For the text-containing cell, return its midpoint in [X, Y] coordinate format. 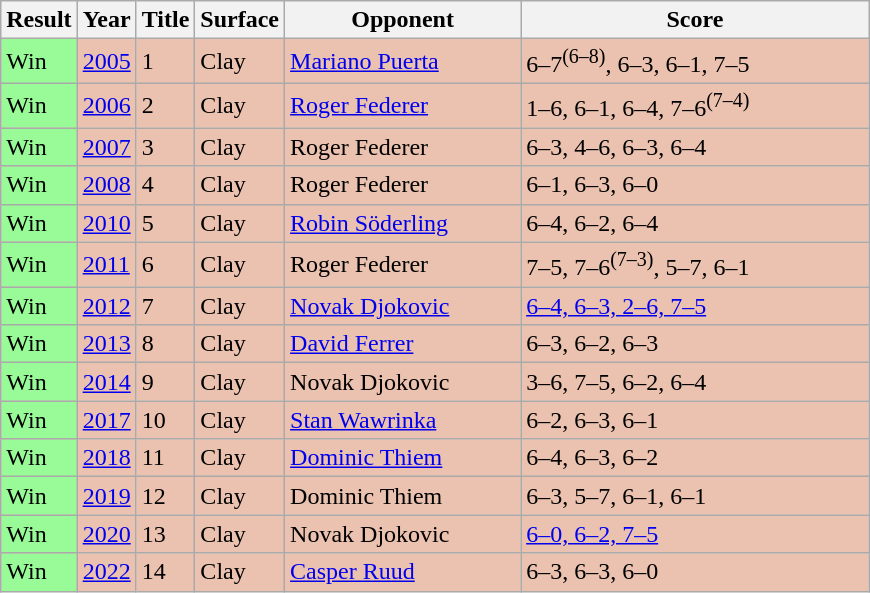
2011 [106, 264]
Score [696, 20]
6–1, 6–3, 6–0 [696, 185]
2008 [106, 185]
6–3, 6–3, 6–0 [696, 572]
6 [166, 264]
7–5, 7–6(7–3), 5–7, 6–1 [696, 264]
1 [166, 62]
Surface [240, 20]
5 [166, 223]
11 [166, 458]
2 [166, 106]
2018 [106, 458]
2019 [106, 496]
2013 [106, 344]
9 [166, 382]
3 [166, 147]
6–4, 6–2, 6–4 [696, 223]
6–3, 5–7, 6–1, 6–1 [696, 496]
14 [166, 572]
7 [166, 306]
Year [106, 20]
Robin Söderling [403, 223]
2010 [106, 223]
10 [166, 420]
6–0, 6–2, 7–5 [696, 534]
2005 [106, 62]
6–2, 6–3, 6–1 [696, 420]
3–6, 7–5, 6–2, 6–4 [696, 382]
Opponent [403, 20]
6–7(6–8), 6–3, 6–1, 7–5 [696, 62]
2020 [106, 534]
Stan Wawrinka [403, 420]
2007 [106, 147]
8 [166, 344]
2006 [106, 106]
1–6, 6–1, 6–4, 7–6(7–4) [696, 106]
Result [39, 20]
6–4, 6–3, 2–6, 7–5 [696, 306]
2022 [106, 572]
2017 [106, 420]
12 [166, 496]
Mariano Puerta [403, 62]
2012 [106, 306]
Title [166, 20]
6–3, 4–6, 6–3, 6–4 [696, 147]
6–4, 6–3, 6–2 [696, 458]
Casper Ruud [403, 572]
13 [166, 534]
2014 [106, 382]
David Ferrer [403, 344]
4 [166, 185]
6–3, 6–2, 6–3 [696, 344]
